Pinpoint the cell where the given text exists, returning its [x, y] midpoint coordinate. 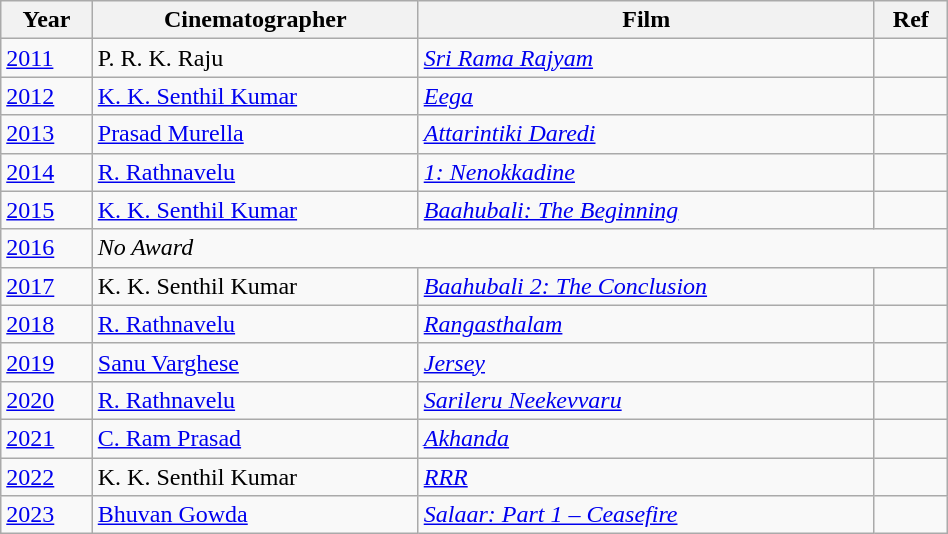
2013 [47, 134]
C. Ram Prasad [255, 438]
P. R. K. Raju [255, 58]
2023 [47, 515]
Rangasthalam [646, 324]
2019 [47, 362]
Jersey [646, 362]
Baahubali: The Beginning [646, 210]
Prasad Murella [255, 134]
Sri Rama Rajyam [646, 58]
2016 [47, 248]
RRR [646, 477]
2012 [47, 96]
Sanu Varghese [255, 362]
Akhanda [646, 438]
Year [47, 20]
Eega [646, 96]
2011 [47, 58]
1: Nenokkadine [646, 172]
Cinematographer [255, 20]
2015 [47, 210]
No Award [520, 248]
Baahubali 2: The Conclusion [646, 286]
2021 [47, 438]
2014 [47, 172]
2018 [47, 324]
2022 [47, 477]
Ref [910, 20]
Salaar: Part 1 – Ceasefire [646, 515]
Sarileru Neekevvaru [646, 400]
Film [646, 20]
Bhuvan Gowda [255, 515]
Attarintiki Daredi [646, 134]
2017 [47, 286]
2020 [47, 400]
